Extract the (x, y) coordinate from the center of the cell holding the provided text.  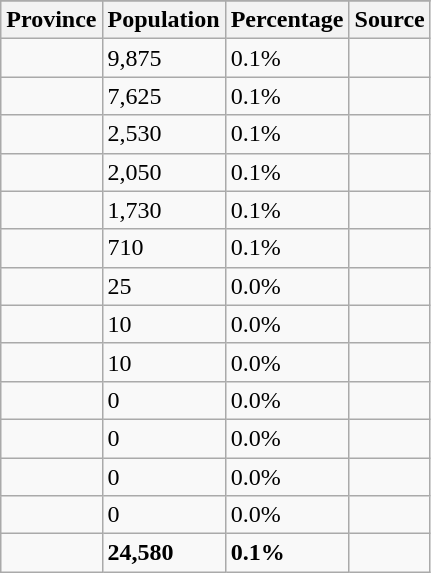
9,875 (164, 58)
710 (164, 248)
24,580 (164, 553)
1,730 (164, 210)
Percentage (287, 20)
Source (390, 20)
Province (52, 20)
2,050 (164, 172)
Population (164, 20)
7,625 (164, 96)
2,530 (164, 134)
25 (164, 286)
